Find where the given text appears and provide that cell's center as (x, y) coordinate. 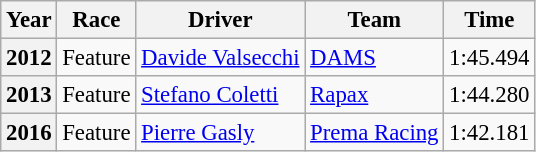
Time (490, 20)
Stefano Coletti (220, 95)
1:44.280 (490, 95)
Pierre Gasly (220, 133)
DAMS (374, 58)
Prema Racing (374, 133)
Year (29, 20)
2016 (29, 133)
Driver (220, 20)
Team (374, 20)
2012 (29, 58)
2013 (29, 95)
1:45.494 (490, 58)
Davide Valsecchi (220, 58)
Race (96, 20)
Rapax (374, 95)
1:42.181 (490, 133)
